Search for the cell housing the specified text and yield its [X, Y] center coordinate. 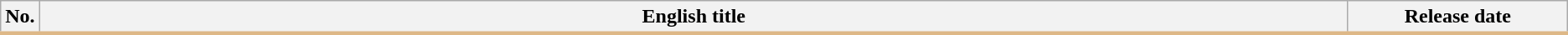
No. [20, 17]
Release date [1457, 17]
English title [694, 17]
